Output the [x, y] coordinate of the center of the cell containing the given text.  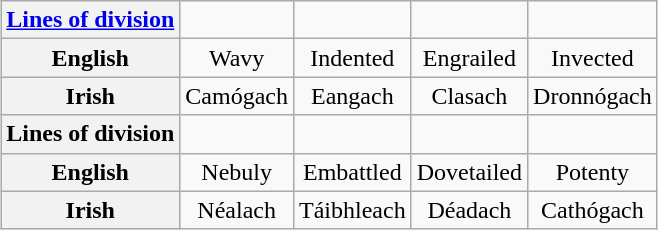
Invected [593, 58]
Embattled [353, 172]
Nebuly [237, 172]
Néalach [237, 210]
Engrailed [469, 58]
Potenty [593, 172]
Táibhleach [353, 210]
Dovetailed [469, 172]
Indented [353, 58]
Clasach [469, 96]
Cathógach [593, 210]
Déadach [469, 210]
Wavy [237, 58]
Camógach [237, 96]
Eangach [353, 96]
Dronnógach [593, 96]
